Return the (X, Y) coordinate for the center point of the cell that contains the specified text.  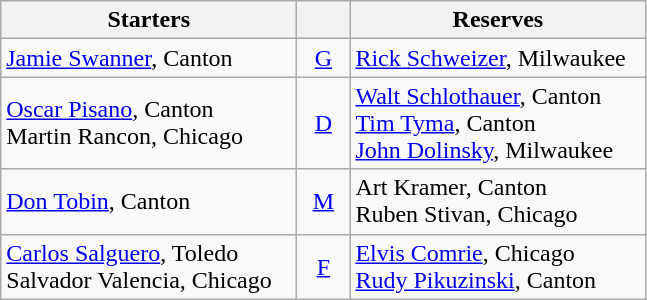
Carlos Salguero, ToledoSalvador Valencia, Chicago (149, 266)
Don Tobin, Canton (149, 202)
Starters (149, 20)
Rick Schweizer, Milwaukee (498, 58)
Jamie Swanner, Canton (149, 58)
Reserves (498, 20)
Oscar Pisano, CantonMartin Rancon, Chicago (149, 123)
Art Kramer, CantonRuben Stivan, Chicago (498, 202)
M (324, 202)
G (324, 58)
D (324, 123)
Elvis Comrie, ChicagoRudy Pikuzinski, Canton (498, 266)
F (324, 266)
Walt Schlothauer, CantonTim Tyma, CantonJohn Dolinsky, Milwaukee (498, 123)
